Find where the given text appears and provide that cell's center as [x, y] coordinate. 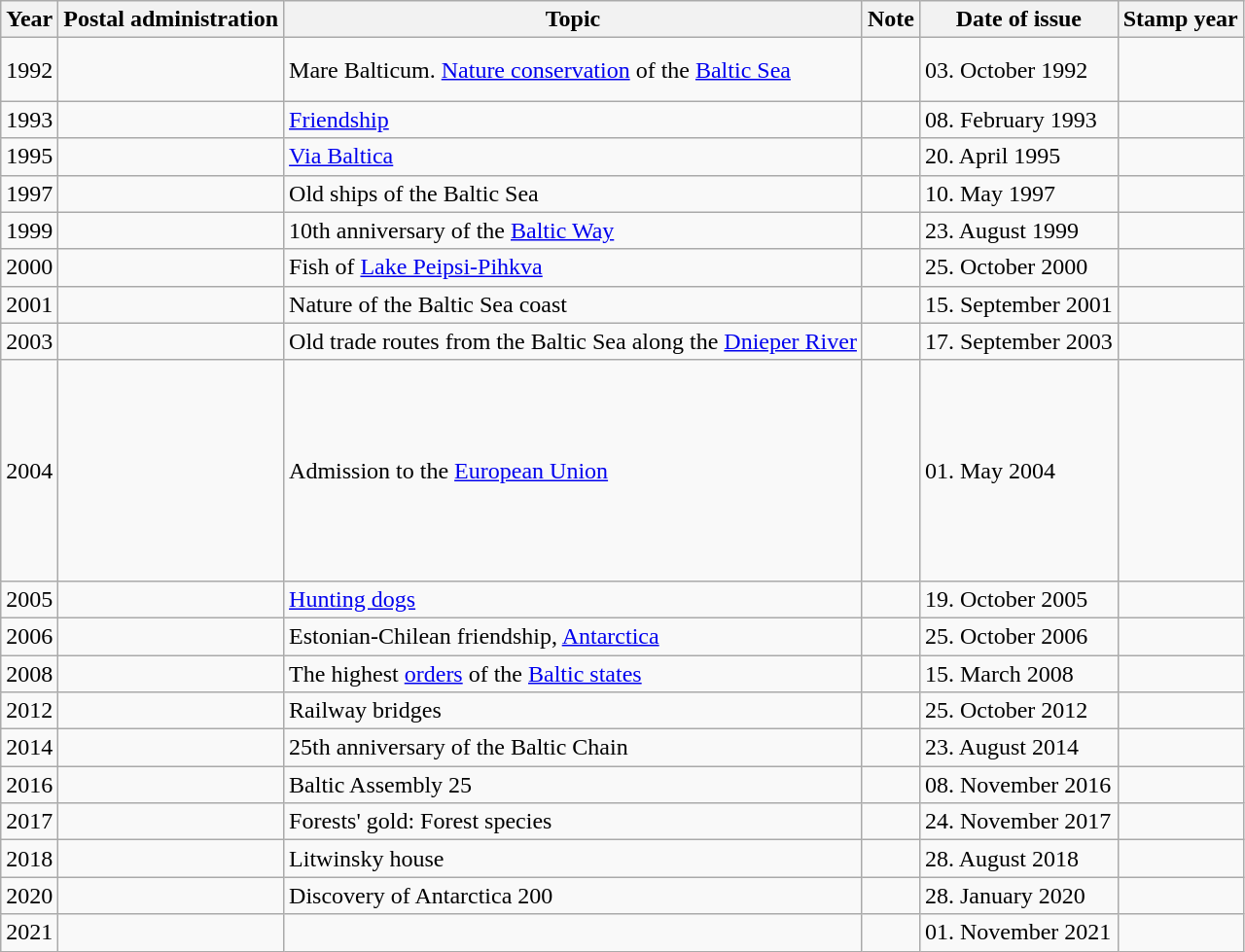
2004 [29, 471]
1993 [29, 120]
17. September 2003 [1018, 341]
Via Baltica [574, 157]
25. October 2000 [1018, 267]
10th anniversary of the Baltic Way [574, 230]
25th anniversary of the Baltic Chain [574, 748]
01. May 2004 [1018, 471]
1999 [29, 230]
2008 [29, 674]
1995 [29, 157]
Fish of Lake Peipsi-Pihkva [574, 267]
2000 [29, 267]
Discovery of Antarctica 200 [574, 896]
2018 [29, 859]
2001 [29, 304]
01. November 2021 [1018, 933]
2020 [29, 896]
1992 [29, 70]
28. August 2018 [1018, 859]
Note [891, 19]
28. January 2020 [1018, 896]
The highest orders of the Baltic states [574, 674]
2012 [29, 711]
25. October 2006 [1018, 636]
Friendship [574, 120]
Year [29, 19]
Forests' gold: Forest species [574, 822]
23. August 1999 [1018, 230]
Date of issue [1018, 19]
10. May 1997 [1018, 194]
08. November 2016 [1018, 785]
2003 [29, 341]
Mare Balticum. Nature conservation of the Baltic Sea [574, 70]
Railway bridges [574, 711]
Old ships of the Baltic Sea [574, 194]
23. August 2014 [1018, 748]
2005 [29, 599]
Hunting dogs [574, 599]
2017 [29, 822]
2006 [29, 636]
Baltic Assembly 25 [574, 785]
Nature of the Baltic Sea coast [574, 304]
Postal administration [171, 19]
Estonian-Chilean friendship, Antarctica [574, 636]
Stamp year [1181, 19]
24. November 2017 [1018, 822]
2021 [29, 933]
Old trade routes from the Baltic Sea along the Dnieper River [574, 341]
15. March 2008 [1018, 674]
19. October 2005 [1018, 599]
Topic [574, 19]
25. October 2012 [1018, 711]
Admission to the European Union [574, 471]
1997 [29, 194]
15. September 2001 [1018, 304]
2016 [29, 785]
08. February 1993 [1018, 120]
Litwinsky house [574, 859]
2014 [29, 748]
03. October 1992 [1018, 70]
20. April 1995 [1018, 157]
